From the cell containing the given text, extract its center point as [x, y] coordinate. 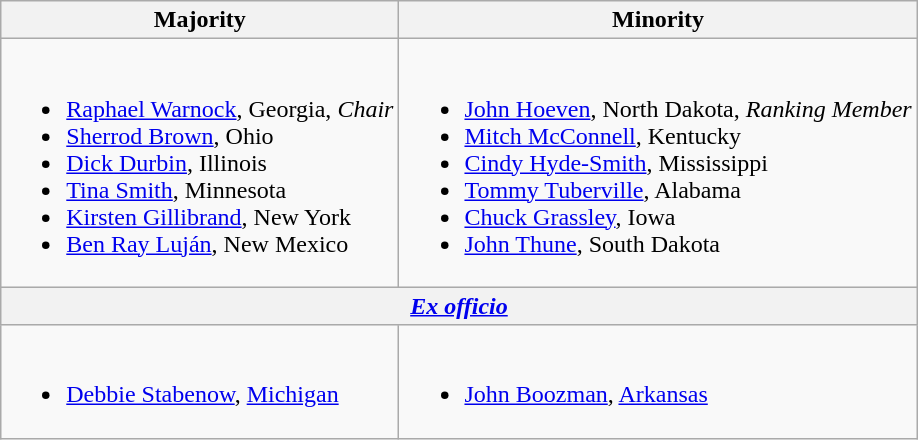
Minority [658, 20]
John Boozman, Arkansas [658, 382]
Ex officio [459, 306]
Raphael Warnock, Georgia, ChairSherrod Brown, OhioDick Durbin, IllinoisTina Smith, MinnesotaKirsten Gillibrand, New YorkBen Ray Luján, New Mexico [200, 163]
Debbie Stabenow, Michigan [200, 382]
Majority [200, 20]
